Provide the [X, Y] coordinate of the cell's center where the given text is located.  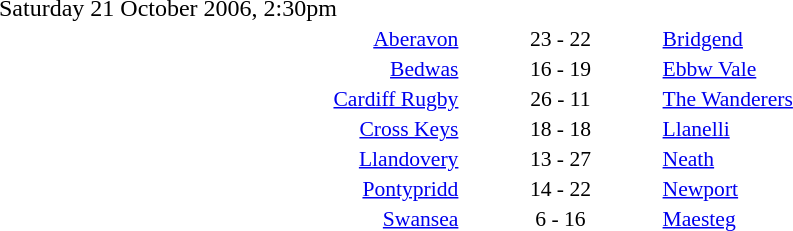
14 - 22 [560, 188]
26 - 11 [560, 98]
18 - 18 [560, 128]
23 - 22 [560, 38]
13 - 27 [560, 158]
16 - 19 [560, 68]
